Return the (x, y) coordinate for the center point of the cell that contains the specified text.  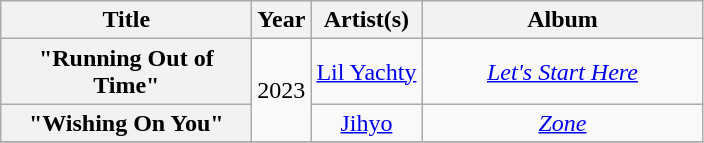
Lil Yachty (366, 72)
Year (282, 20)
Jihyo (366, 123)
Zone (562, 123)
Artist(s) (366, 20)
Album (562, 20)
"Running Out of Time" (126, 72)
2023 (282, 90)
Let's Start Here (562, 72)
Title (126, 20)
"Wishing On You" (126, 123)
